Return the [X, Y] coordinate for the center point of the cell that contains the specified text.  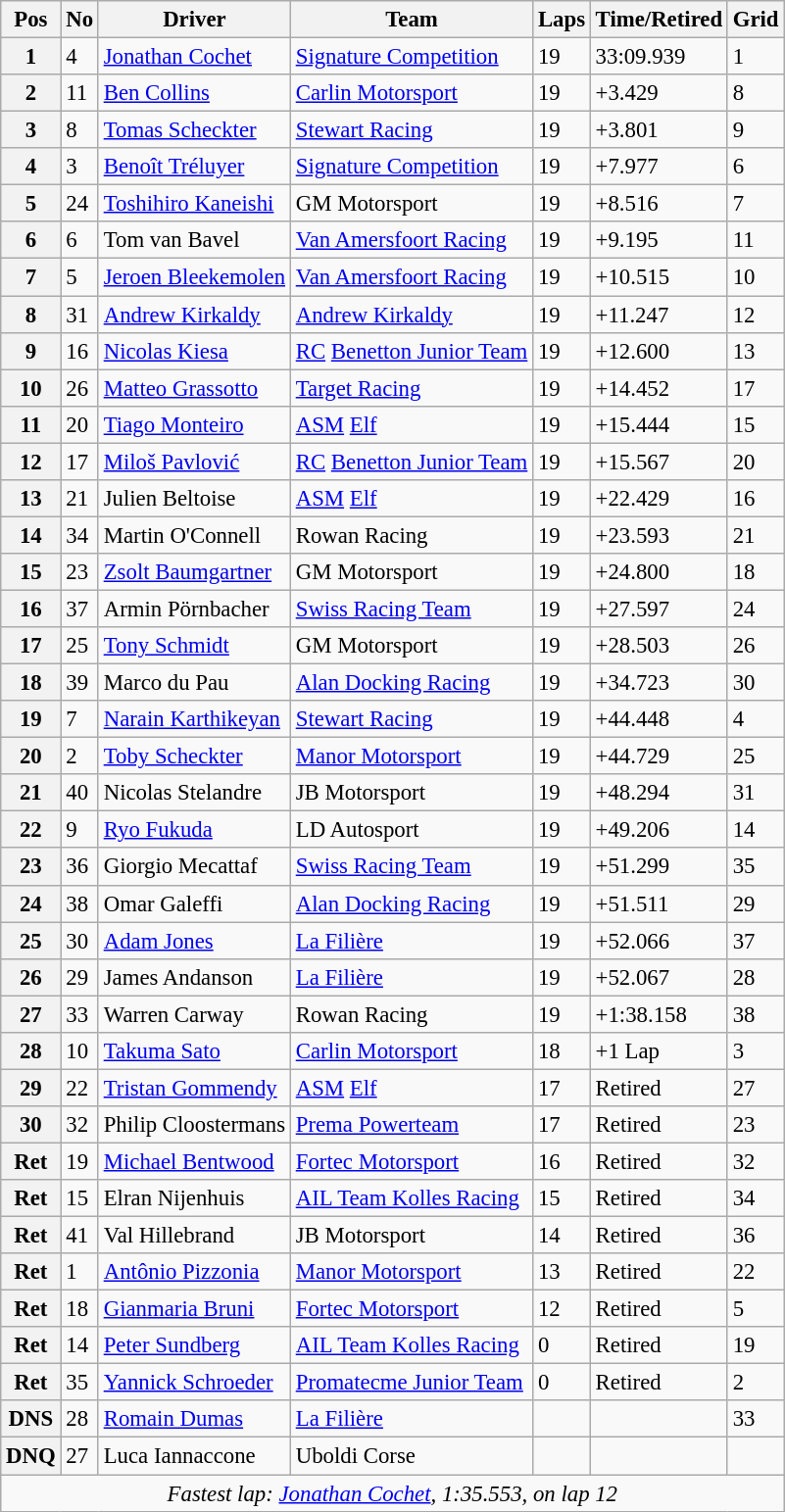
Antônio Pizzonia [194, 1272]
+28.503 [659, 646]
41 [79, 1236]
Miloš Pavlović [194, 462]
+10.515 [659, 277]
Adam Jones [194, 941]
Marco du Pau [194, 683]
Omar Galeffi [194, 903]
Nicolas Kiesa [194, 351]
+34.723 [659, 683]
Fastest lap: Jonathan Cochet, 1:35.553, on lap 12 [392, 1493]
James Andanson [194, 977]
Giorgio Mecattaf [194, 867]
+14.452 [659, 388]
Philip Cloostermans [194, 1125]
LD Autosport [412, 830]
40 [79, 793]
Julien Beltoise [194, 499]
+49.206 [659, 830]
Toby Scheckter [194, 756]
Time/Retired [659, 20]
+15.567 [659, 462]
Nicolas Stelandre [194, 793]
Jonathan Cochet [194, 57]
Uboldi Corse [412, 1456]
Toshihiro Kaneishi [194, 204]
39 [79, 683]
Matteo Grassotto [194, 388]
+3.429 [659, 93]
+3.801 [659, 130]
Prema Powerteam [412, 1125]
Romain Dumas [194, 1420]
+12.600 [659, 351]
Zsolt Baumgartner [194, 572]
Peter Sundberg [194, 1345]
Takuma Sato [194, 1051]
+1:38.158 [659, 1014]
Ryo Fukuda [194, 830]
Yannick Schroeder [194, 1383]
+9.195 [659, 240]
+24.800 [659, 572]
+8.516 [659, 204]
Benoît Tréluyer [194, 167]
Luca Iannaccone [194, 1456]
+27.597 [659, 609]
Elran Nijenhuis [194, 1198]
+44.448 [659, 719]
Target Racing [412, 388]
+48.294 [659, 793]
+7.977 [659, 167]
+23.593 [659, 535]
Tony Schmidt [194, 646]
+44.729 [659, 756]
Pos [31, 20]
+22.429 [659, 499]
Martin O'Connell [194, 535]
+51.511 [659, 903]
Tiago Monteiro [194, 424]
33:09.939 [659, 57]
+52.067 [659, 977]
Warren Carway [194, 1014]
Driver [194, 20]
Armin Pörnbacher [194, 609]
Grid [755, 20]
+1 Lap [659, 1051]
Tom van Bavel [194, 240]
No [79, 20]
Gianmaria Bruni [194, 1309]
DNS [31, 1420]
DNQ [31, 1456]
+51.299 [659, 867]
+15.444 [659, 424]
Michael Bentwood [194, 1161]
Jeroen Bleekemolen [194, 277]
+52.066 [659, 941]
Ben Collins [194, 93]
+11.247 [659, 315]
Narain Karthikeyan [194, 719]
Tristan Gommendy [194, 1088]
Promatecme Junior Team [412, 1383]
Laps [563, 20]
Tomas Scheckter [194, 130]
Val Hillebrand [194, 1236]
Team [412, 20]
